Search for the cell housing the specified text and yield its [x, y] center coordinate. 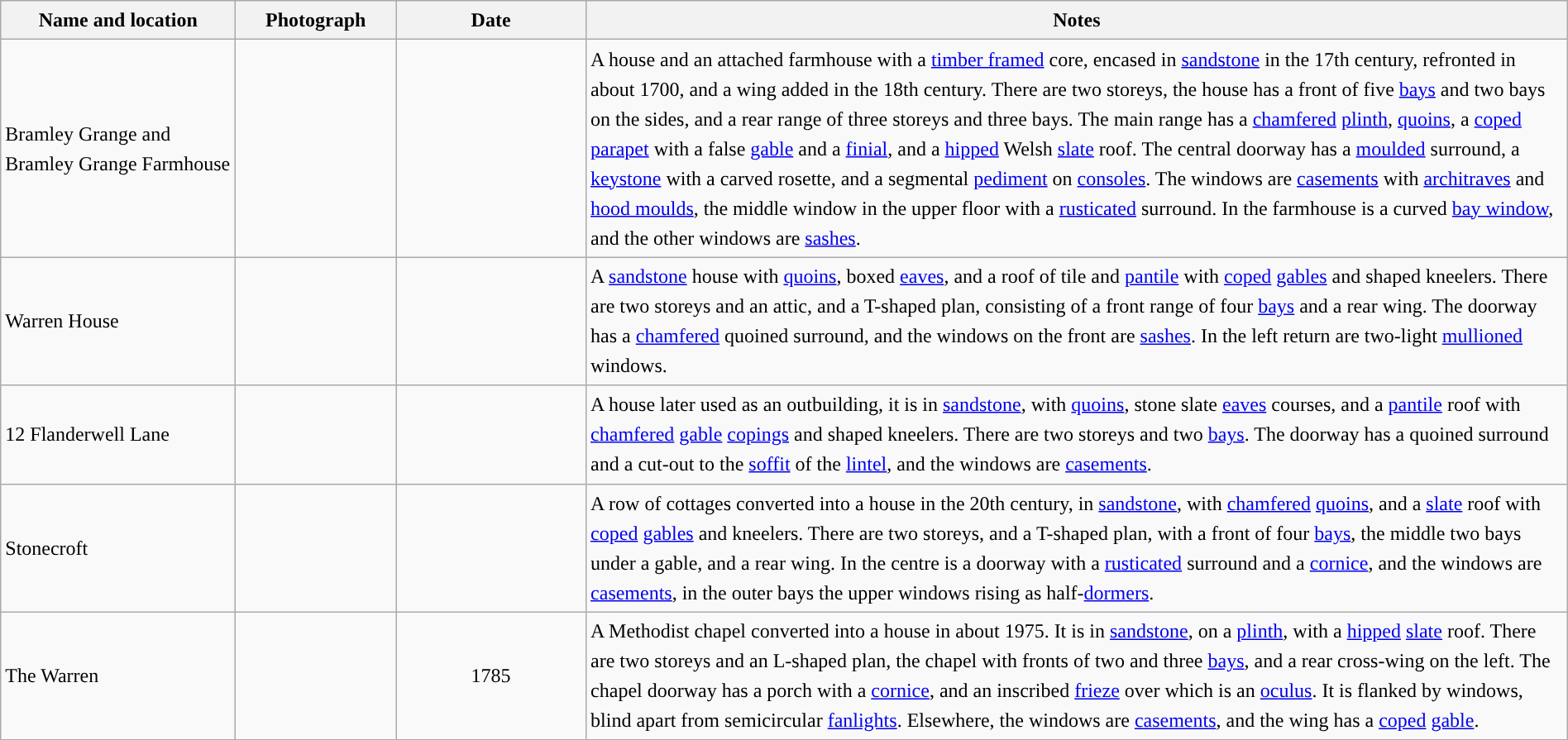
The Warren [118, 676]
1785 [491, 676]
Date [491, 20]
Photograph [316, 20]
12 Flanderwell Lane [118, 435]
Warren House [118, 321]
Notes [1077, 20]
Bramley Grange and Bramley Grange Farmhouse [118, 149]
Name and location [118, 20]
Stonecroft [118, 547]
